From the cell containing the given text, extract its center point as [x, y] coordinate. 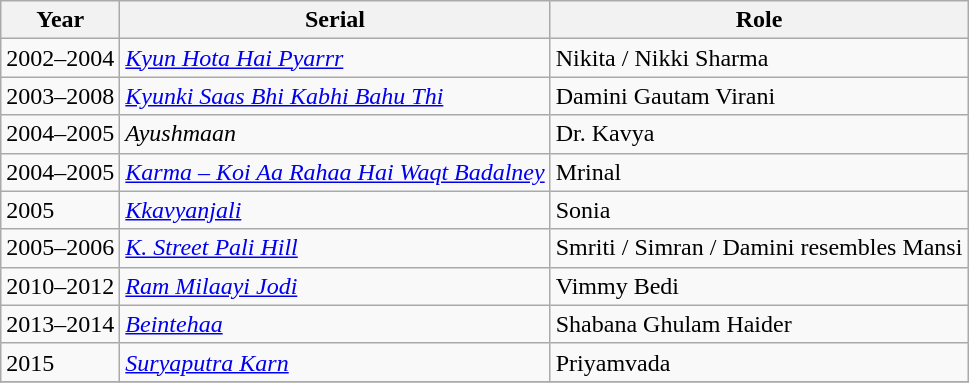
Role [759, 20]
Year [60, 20]
Kkavyanjali [335, 210]
Suryaputra Karn [335, 362]
Nikita / Nikki Sharma [759, 58]
Shabana Ghulam Haider [759, 324]
Karma – Koi Aa Rahaa Hai Waqt Badalney [335, 172]
Ram Milaayi Jodi [335, 286]
Smriti / Simran / Damini resembles Mansi [759, 248]
K. Street Pali Hill [335, 248]
Kyunki Saas Bhi Kabhi Bahu Thi [335, 96]
2013–2014 [60, 324]
2002–2004 [60, 58]
Sonia [759, 210]
Mrinal [759, 172]
2015 [60, 362]
Beintehaa [335, 324]
Ayushmaan [335, 134]
2005–2006 [60, 248]
2003–2008 [60, 96]
Dr. Kavya [759, 134]
Kyun Hota Hai Pyarrr [335, 58]
2010–2012 [60, 286]
Priyamvada [759, 362]
Damini Gautam Virani [759, 96]
Vimmy Bedi [759, 286]
Serial [335, 20]
2005 [60, 210]
